Provide the [x, y] coordinate of the cell's center where the given text is located.  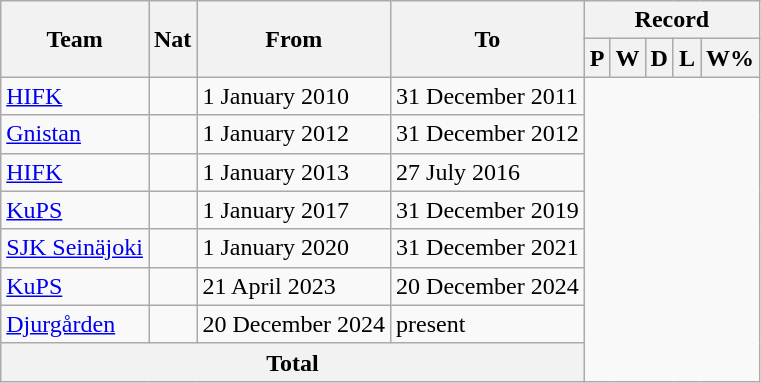
1 January 2010 [294, 96]
P [597, 58]
31 December 2021 [488, 248]
1 January 2017 [294, 210]
27 July 2016 [488, 172]
D [659, 58]
1 January 2012 [294, 134]
1 January 2020 [294, 248]
To [488, 39]
L [686, 58]
Djurgården [75, 324]
31 December 2012 [488, 134]
31 December 2019 [488, 210]
21 April 2023 [294, 286]
31 December 2011 [488, 96]
SJK Seinäjoki [75, 248]
Gnistan [75, 134]
Nat [172, 39]
1 January 2013 [294, 172]
W [628, 58]
Team [75, 39]
Record [672, 20]
present [488, 324]
From [294, 39]
W% [730, 58]
Total [292, 362]
